Provide the [X, Y] coordinate of the cell's center where the given text is located.  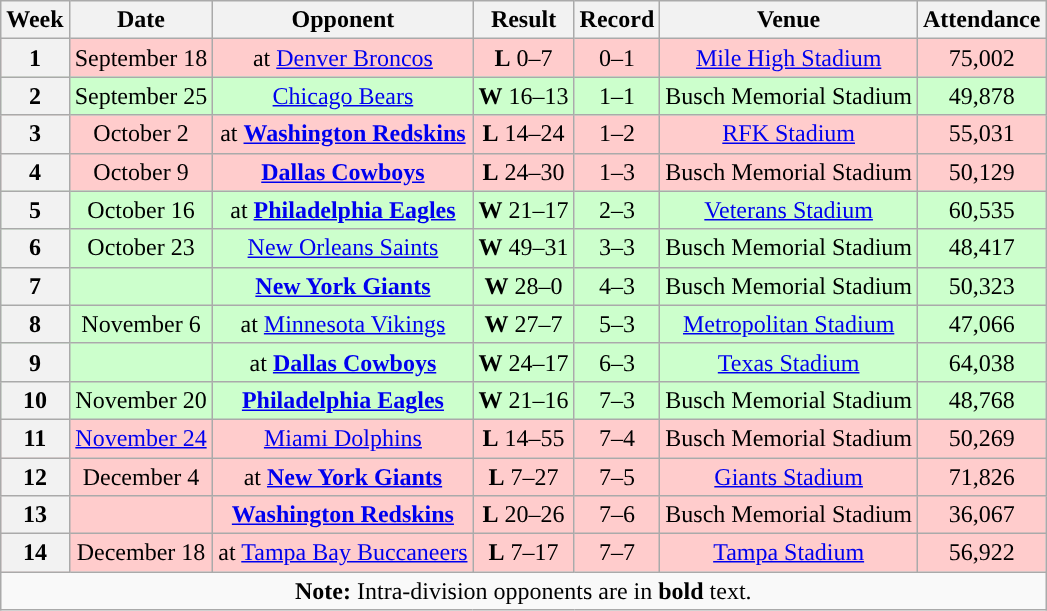
October 16 [141, 210]
December 4 [141, 477]
Washington Redskins [343, 515]
L 0–7 [524, 58]
60,535 [982, 210]
Tampa Stadium [789, 553]
64,038 [982, 362]
at Washington Redskins [343, 134]
5 [35, 210]
W 21–17 [524, 210]
10 [35, 400]
October 2 [141, 134]
December 18 [141, 553]
1–3 [617, 172]
7–3 [617, 400]
6–3 [617, 362]
W 27–7 [524, 324]
Metropolitan Stadium [789, 324]
New Orleans Saints [343, 248]
7–4 [617, 438]
9 [35, 362]
1–1 [617, 96]
W 16–13 [524, 96]
W 21–16 [524, 400]
Philadelphia Eagles [343, 400]
7–5 [617, 477]
75,002 [982, 58]
W 28–0 [524, 286]
November 20 [141, 400]
Texas Stadium [789, 362]
October 23 [141, 248]
Veterans Stadium [789, 210]
Week [35, 20]
56,922 [982, 553]
Record [617, 20]
3–3 [617, 248]
Attendance [982, 20]
November 6 [141, 324]
48,768 [982, 400]
50,323 [982, 286]
36,067 [982, 515]
September 18 [141, 58]
Opponent [343, 20]
Chicago Bears [343, 96]
at Tampa Bay Buccaneers [343, 553]
November 24 [141, 438]
L 7–17 [524, 553]
2 [35, 96]
2–3 [617, 210]
W 24–17 [524, 362]
at Dallas Cowboys [343, 362]
Dallas Cowboys [343, 172]
0–1 [617, 58]
3 [35, 134]
12 [35, 477]
Result [524, 20]
13 [35, 515]
11 [35, 438]
Giants Stadium [789, 477]
5–3 [617, 324]
Date [141, 20]
Miami Dolphins [343, 438]
1–2 [617, 134]
at Denver Broncos [343, 58]
L 14–24 [524, 134]
Venue [789, 20]
4 [35, 172]
55,031 [982, 134]
Note: Intra-division opponents are in bold text. [524, 591]
14 [35, 553]
50,129 [982, 172]
47,066 [982, 324]
New York Giants [343, 286]
1 [35, 58]
50,269 [982, 438]
L 24–30 [524, 172]
at Minnesota Vikings [343, 324]
W 49–31 [524, 248]
at Philadelphia Eagles [343, 210]
October 9 [141, 172]
8 [35, 324]
6 [35, 248]
7–7 [617, 553]
49,878 [982, 96]
4–3 [617, 286]
71,826 [982, 477]
48,417 [982, 248]
L 14–55 [524, 438]
RFK Stadium [789, 134]
7–6 [617, 515]
L 20–26 [524, 515]
September 25 [141, 96]
L 7–27 [524, 477]
Mile High Stadium [789, 58]
at New York Giants [343, 477]
7 [35, 286]
